Extract the [X, Y] coordinate from the center of the cell holding the provided text.  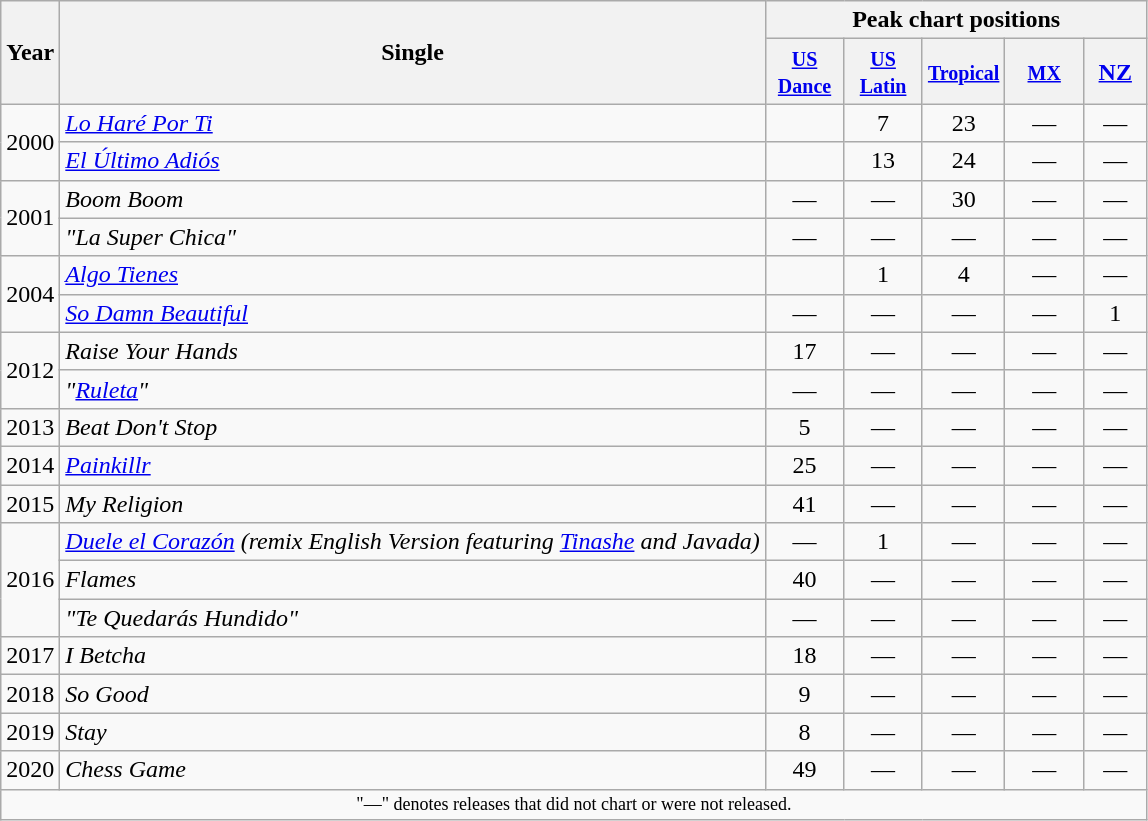
I Betcha [412, 656]
US Latin [884, 72]
2004 [30, 294]
40 [804, 580]
4 [964, 275]
Raise Your Hands [412, 351]
Year [30, 52]
US Dance [804, 72]
8 [804, 732]
5 [804, 427]
41 [804, 503]
El Último Adiós [412, 161]
Lo Haré Por Ti [412, 123]
24 [964, 161]
So Damn Beautiful [412, 313]
Tropical [964, 72]
Chess Game [412, 770]
Painkillr [412, 465]
13 [884, 161]
"La Super Chica" [412, 237]
2019 [30, 732]
17 [804, 351]
9 [804, 694]
So Good [412, 694]
My Religion [412, 503]
30 [964, 199]
18 [804, 656]
MX [1044, 72]
"—" denotes releases that did not chart or were not released. [574, 804]
2016 [30, 580]
Boom Boom [412, 199]
25 [804, 465]
"Te Quedarás Hundido" [412, 618]
2001 [30, 218]
NZ [1115, 72]
Duele el Corazón (remix English Version featuring Tinashe and Javada) [412, 542]
2015 [30, 503]
7 [884, 123]
Stay [412, 732]
2013 [30, 427]
2017 [30, 656]
2018 [30, 694]
Flames [412, 580]
23 [964, 123]
Beat Don't Stop [412, 427]
49 [804, 770]
2000 [30, 142]
Single [412, 52]
Algo Tienes [412, 275]
2012 [30, 370]
2020 [30, 770]
Peak chart positions [956, 20]
"Ruleta" [412, 389]
2014 [30, 465]
